Capture the cell that displays the provided text and extract its [x, y] central coordinate. 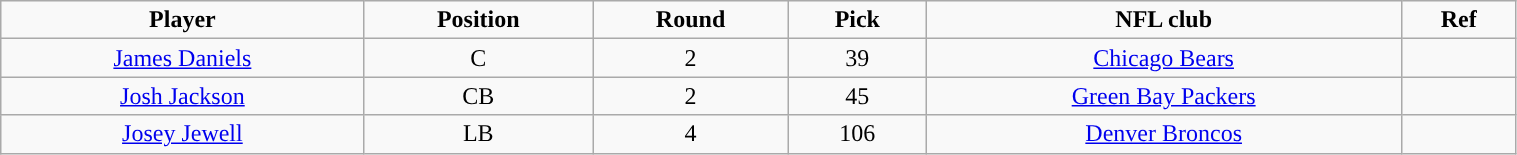
Player [182, 20]
4 [691, 134]
LB [478, 134]
Pick [858, 20]
Josh Jackson [182, 96]
James Daniels [182, 58]
Chicago Bears [1164, 58]
106 [858, 134]
Josey Jewell [182, 134]
45 [858, 96]
Position [478, 20]
Round [691, 20]
39 [858, 58]
Denver Broncos [1164, 134]
NFL club [1164, 20]
CB [478, 96]
C [478, 58]
Green Bay Packers [1164, 96]
Ref [1458, 20]
